Find where the given text appears and provide that cell's center as [X, Y] coordinate. 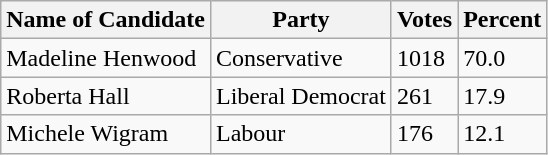
1018 [424, 58]
Conservative [300, 58]
Madeline Henwood [106, 58]
Name of Candidate [106, 20]
Labour [300, 134]
Michele Wigram [106, 134]
17.9 [502, 96]
Roberta Hall [106, 96]
261 [424, 96]
12.1 [502, 134]
Liberal Democrat [300, 96]
70.0 [502, 58]
Votes [424, 20]
176 [424, 134]
Party [300, 20]
Percent [502, 20]
